Capture the cell that displays the provided text and extract its [X, Y] central coordinate. 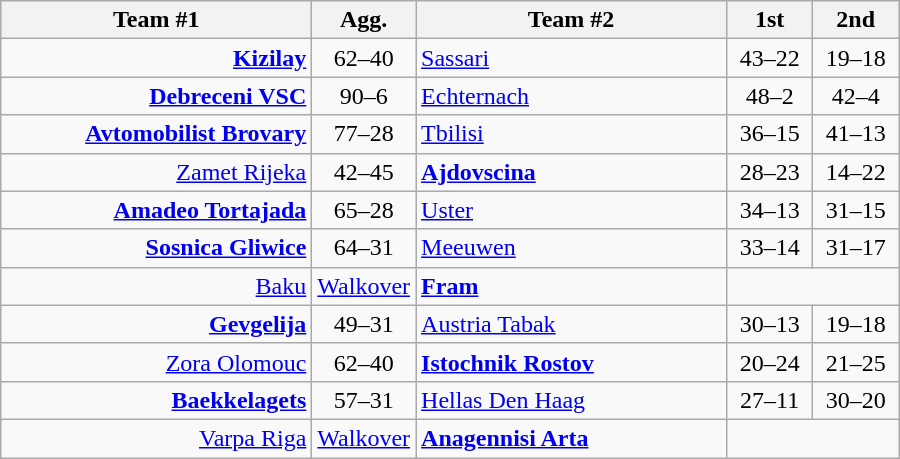
64–31 [364, 248]
Meeuwen [572, 248]
Ajdovscina [572, 172]
Fram [572, 286]
28–23 [770, 172]
Hellas Den Haag [572, 400]
Team #1 [156, 20]
41–13 [856, 134]
Sosnica Gliwice [156, 248]
Uster [572, 210]
30–20 [856, 400]
Kizilay [156, 58]
42–4 [856, 96]
Amadeo Tortajada [156, 210]
14–22 [856, 172]
Debreceni VSC [156, 96]
90–6 [364, 96]
Anagennisi Arta [572, 438]
Istochnik Rostov [572, 362]
34–13 [770, 210]
Gevgelija [156, 324]
30–13 [770, 324]
77–28 [364, 134]
48–2 [770, 96]
65–28 [364, 210]
43–22 [770, 58]
Agg. [364, 20]
Zamet Rijeka [156, 172]
Austria Tabak [572, 324]
Sassari [572, 58]
21–25 [856, 362]
27–11 [770, 400]
Echternach [572, 96]
Avtomobilist Brovary [156, 134]
2nd [856, 20]
Zora Olomouc [156, 362]
31–17 [856, 248]
Team #2 [572, 20]
42–45 [364, 172]
Baekkelagets [156, 400]
Tbilisi [572, 134]
33–14 [770, 248]
Varpa Riga [156, 438]
49–31 [364, 324]
20–24 [770, 362]
1st [770, 20]
36–15 [770, 134]
Baku [156, 286]
31–15 [856, 210]
57–31 [364, 400]
